Find where the given text appears and provide that cell's center as (x, y) coordinate. 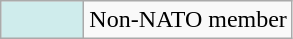
Non-NATO member (188, 20)
